Return the [X, Y] coordinate for the center point of the cell that contains the specified text.  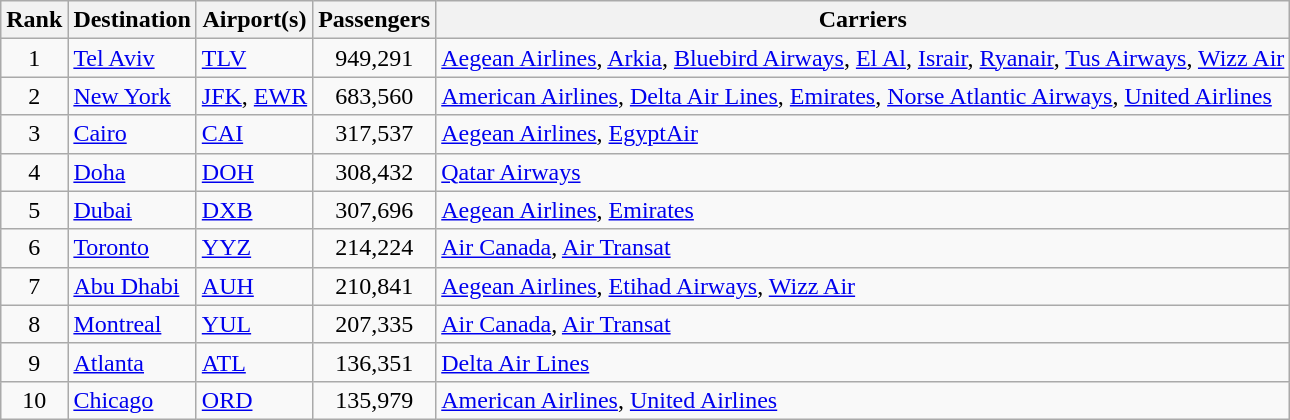
214,224 [374, 248]
Destination [132, 20]
136,351 [374, 362]
10 [34, 400]
DOH [254, 172]
2 [34, 96]
Passengers [374, 20]
307,696 [374, 210]
Montreal [132, 324]
Aegean Airlines, Arkia, Bluebird Airways, El Al, Israir, Ryanair, Tus Airways, Wizz Air [863, 58]
Cairo [132, 134]
1 [34, 58]
DXB [254, 210]
Aegean Airlines, EgyptAir [863, 134]
683,560 [374, 96]
5 [34, 210]
Carriers [863, 20]
6 [34, 248]
AUH [254, 286]
3 [34, 134]
949,291 [374, 58]
Chicago [132, 400]
210,841 [374, 286]
JFK, EWR [254, 96]
317,537 [374, 134]
8 [34, 324]
7 [34, 286]
New York [132, 96]
American Airlines, United Airlines [863, 400]
Aegean Airlines, Etihad Airways, Wizz Air [863, 286]
Doha [132, 172]
Atlanta [132, 362]
4 [34, 172]
TLV [254, 58]
YUL [254, 324]
Aegean Airlines, Emirates [863, 210]
135,979 [374, 400]
Tel Aviv [132, 58]
American Airlines, Delta Air Lines, Emirates, Norse Atlantic Airways, United Airlines [863, 96]
Dubai [132, 210]
YYZ [254, 248]
207,335 [374, 324]
CAI [254, 134]
Delta Air Lines [863, 362]
ATL [254, 362]
Toronto [132, 248]
Rank [34, 20]
308,432 [374, 172]
Abu Dhabi [132, 286]
Qatar Airways [863, 172]
9 [34, 362]
Airport(s) [254, 20]
ORD [254, 400]
